Capture the cell that displays the provided text and extract its (X, Y) central coordinate. 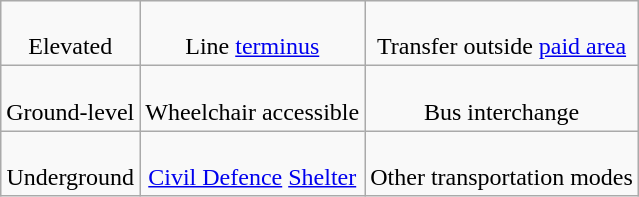
Ground-level (70, 98)
Elevated (70, 34)
Bus interchange (502, 98)
Underground (70, 164)
Wheelchair accessible (252, 98)
Transfer outside paid area (502, 34)
Line terminus (252, 34)
Other transportation modes (502, 164)
Civil Defence Shelter (252, 164)
